Return [x, y] of the center of cell containing provided text 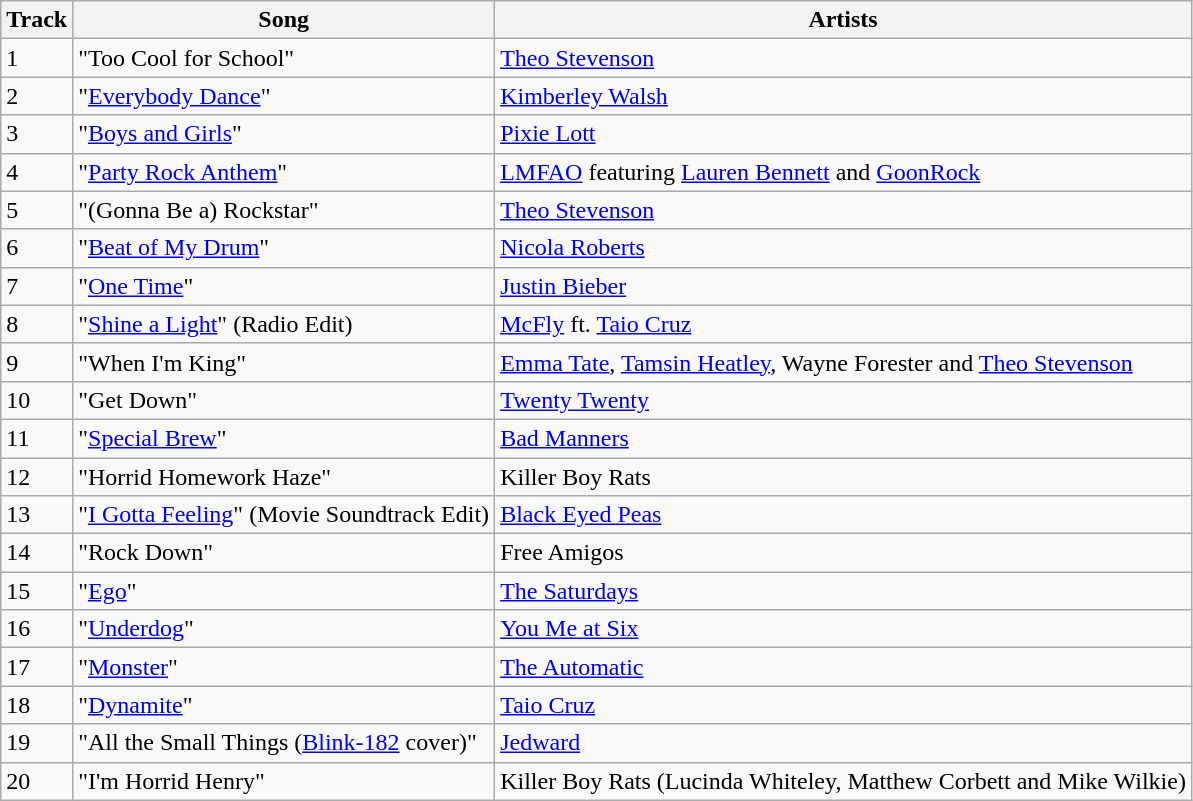
"One Time" [284, 286]
8 [37, 324]
"I Gotta Feeling" (Movie Soundtrack Edit) [284, 515]
Taio Cruz [844, 705]
Bad Manners [844, 438]
Kimberley Walsh [844, 96]
Nicola Roberts [844, 248]
"Rock Down" [284, 553]
McFly ft. Taio Cruz [844, 324]
12 [37, 477]
"Shine a Light" (Radio Edit) [284, 324]
"Get Down" [284, 400]
Black Eyed Peas [844, 515]
"Beat of My Drum" [284, 248]
"Underdog" [284, 629]
Killer Boy Rats (Lucinda Whiteley, Matthew Corbett and Mike Wilkie) [844, 781]
"Horrid Homework Haze" [284, 477]
You Me at Six [844, 629]
Jedward [844, 743]
LMFAO featuring Lauren Bennett and GoonRock [844, 172]
Justin Bieber [844, 286]
7 [37, 286]
10 [37, 400]
4 [37, 172]
"(Gonna Be a) Rockstar" [284, 210]
20 [37, 781]
"Dynamite" [284, 705]
11 [37, 438]
Pixie Lott [844, 134]
13 [37, 515]
9 [37, 362]
1 [37, 58]
The Saturdays [844, 591]
14 [37, 553]
3 [37, 134]
Artists [844, 20]
"When I'm King" [284, 362]
"Party Rock Anthem" [284, 172]
Track [37, 20]
Song [284, 20]
Free Amigos [844, 553]
"I'm Horrid Henry" [284, 781]
2 [37, 96]
16 [37, 629]
Killer Boy Rats [844, 477]
"Boys and Girls" [284, 134]
19 [37, 743]
18 [37, 705]
15 [37, 591]
The Automatic [844, 667]
"Everybody Dance" [284, 96]
Emma Tate, Tamsin Heatley, Wayne Forester and Theo Stevenson [844, 362]
"All the Small Things (Blink-182 cover)" [284, 743]
6 [37, 248]
"Ego" [284, 591]
"Too Cool for School" [284, 58]
5 [37, 210]
17 [37, 667]
"Monster" [284, 667]
"Special Brew" [284, 438]
Twenty Twenty [844, 400]
